Determine the [x, y] coordinate at the center of the cell enclosing the given text.  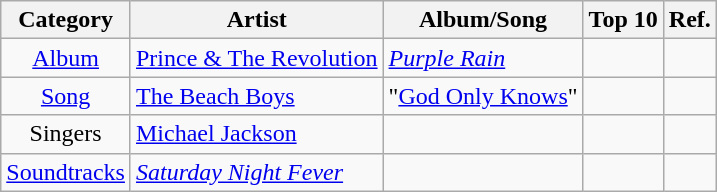
Album [66, 58]
Soundtracks [66, 172]
Prince & The Revolution [256, 58]
Song [66, 96]
Album/Song [483, 20]
Category [66, 20]
Saturday Night Fever [256, 172]
Artist [256, 20]
Top 10 [623, 20]
"God Only Knows" [483, 96]
Ref. [690, 20]
The Beach Boys [256, 96]
Michael Jackson [256, 134]
Purple Rain [483, 58]
Singers [66, 134]
